Return the (X, Y) coordinate for the center point of the cell that contains the specified text.  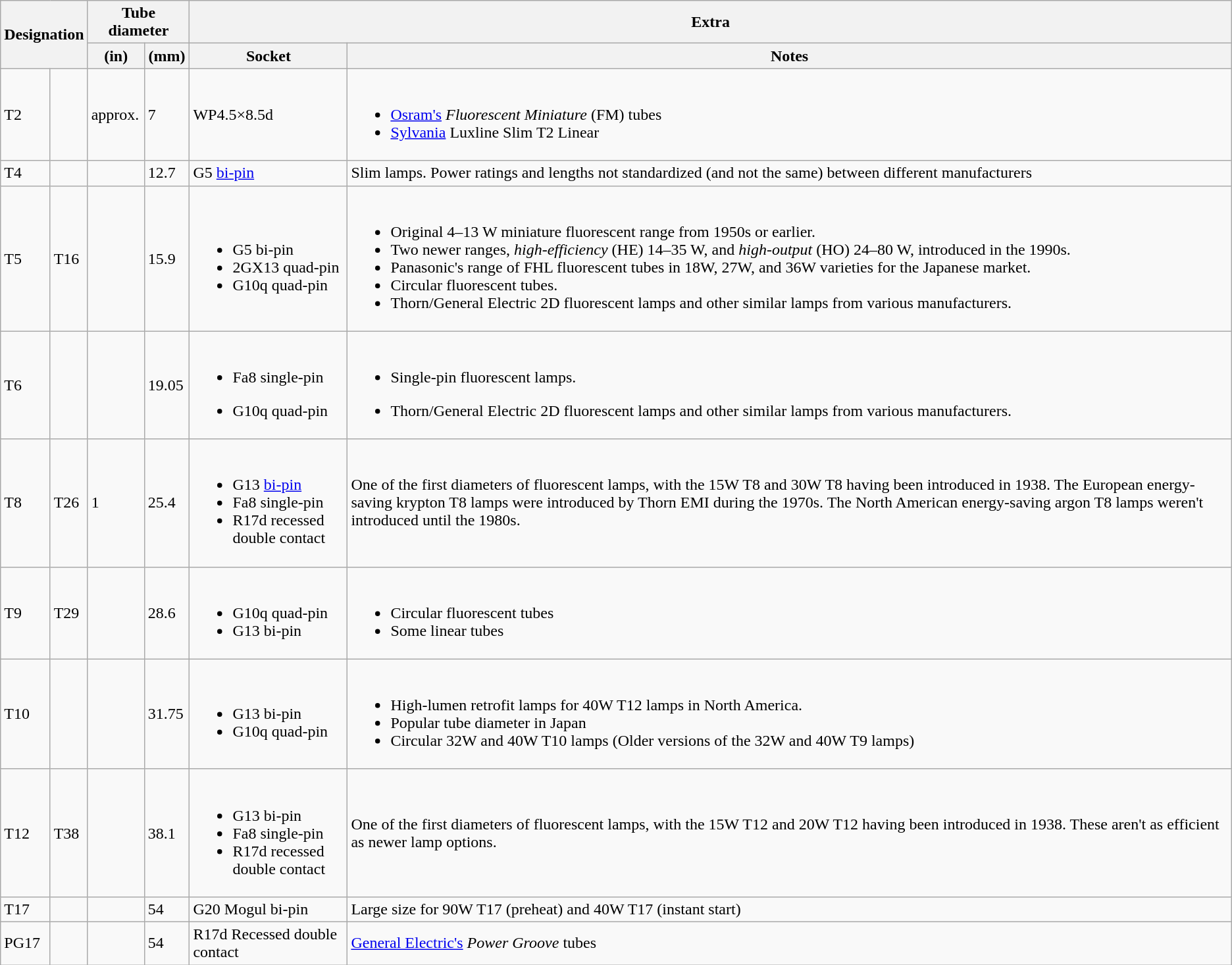
T8 (25, 503)
12.7 (167, 173)
7 (167, 115)
Tube diameter (138, 22)
Designation (44, 34)
T10 (25, 714)
T6 (25, 385)
T26 (68, 503)
28.6 (167, 613)
T12 (25, 833)
1 (116, 503)
WP4.5×8.5d (269, 115)
Large size for 90W T17 (preheat) and 40W T17 (instant start) (790, 909)
T38 (68, 833)
31.75 (167, 714)
Extra (711, 22)
Single-pin fluorescent lamps.Thorn/General Electric 2D fluorescent lamps and other similar lamps from various manufacturers. (790, 385)
G5 bi-pin2GX13 quad-pinG10q quad-pin (269, 258)
G10q quad-pinG13 bi-pin (269, 613)
25.4 (167, 503)
T9 (25, 613)
Slim lamps. Power ratings and lengths not standardized (and not the same) between different manufacturers (790, 173)
15.9 (167, 258)
T17 (25, 909)
R17d Recessed double contact (269, 943)
Osram's Fluorescent Miniature (FM) tubesSylvania Luxline Slim T2 Linear (790, 115)
38.1 (167, 833)
General Electric's Power Groove tubes (790, 943)
Socket (269, 56)
T5 (25, 258)
T4 (25, 173)
G20 Mogul bi-pin (269, 909)
(in) (116, 56)
PG17 (25, 943)
Notes (790, 56)
G5 bi-pin (269, 173)
(mm) (167, 56)
G13 bi-pinG10q quad-pin (269, 714)
Circular fluorescent tubesSome linear tubes (790, 613)
approx. (116, 115)
T2 (25, 115)
T16 (68, 258)
T29 (68, 613)
Fa8 single-pinG10q quad-pin (269, 385)
19.05 (167, 385)
